Output the (x, y) coordinate of the center of the cell containing the given text.  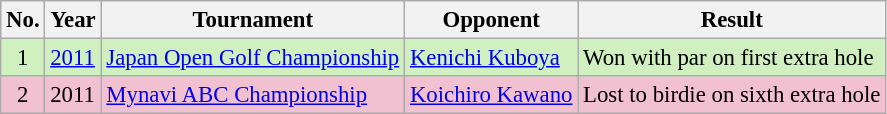
Mynavi ABC Championship (253, 95)
Tournament (253, 20)
Result (732, 20)
1 (23, 58)
Koichiro Kawano (492, 95)
2 (23, 95)
Japan Open Golf Championship (253, 58)
Opponent (492, 20)
Won with par on first extra hole (732, 58)
Year (73, 20)
No. (23, 20)
Kenichi Kuboya (492, 58)
Lost to birdie on sixth extra hole (732, 95)
